Return [X, Y] of the center of cell containing provided text 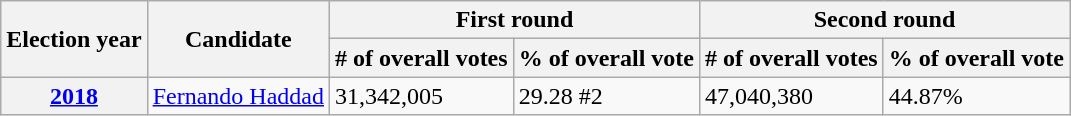
Election year [74, 39]
31,342,005 [421, 96]
Second round [884, 20]
29.28 #2 [606, 96]
2018 [74, 96]
Candidate [238, 39]
Fernando Haddad [238, 96]
First round [514, 20]
44.87% [976, 96]
47,040,380 [791, 96]
